Scan for the cell matching the given text and deliver its [x, y] coordinate at center. 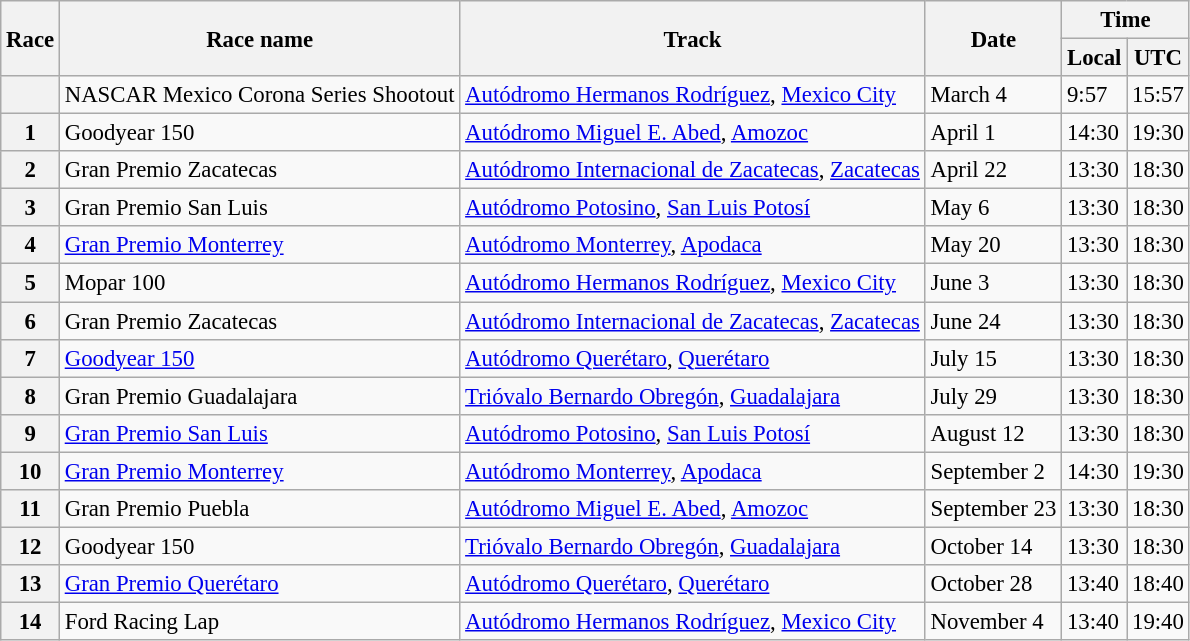
18:40 [1158, 584]
5 [30, 283]
Race [30, 38]
Track [692, 38]
9:57 [1094, 95]
March 4 [993, 95]
Gran Premio Querétaro [259, 584]
May 20 [993, 245]
1 [30, 133]
3 [30, 208]
9 [30, 433]
12 [30, 546]
April 1 [993, 133]
19:40 [1158, 621]
4 [30, 245]
Time [1126, 20]
June 3 [993, 283]
Race name [259, 38]
Gran Premio Guadalajara [259, 396]
10 [30, 471]
September 2 [993, 471]
October 14 [993, 546]
UTC [1158, 58]
2 [30, 170]
November 4 [993, 621]
6 [30, 321]
April 22 [993, 170]
8 [30, 396]
Local [1094, 58]
Date [993, 38]
Mopar 100 [259, 283]
May 6 [993, 208]
15:57 [1158, 95]
June 24 [993, 321]
October 28 [993, 584]
August 12 [993, 433]
Gran Premio Puebla [259, 509]
September 23 [993, 509]
July 29 [993, 396]
11 [30, 509]
14 [30, 621]
July 15 [993, 358]
13 [30, 584]
7 [30, 358]
Ford Racing Lap [259, 621]
NASCAR Mexico Corona Series Shootout [259, 95]
